For the text-containing cell, return its midpoint in [x, y] coordinate format. 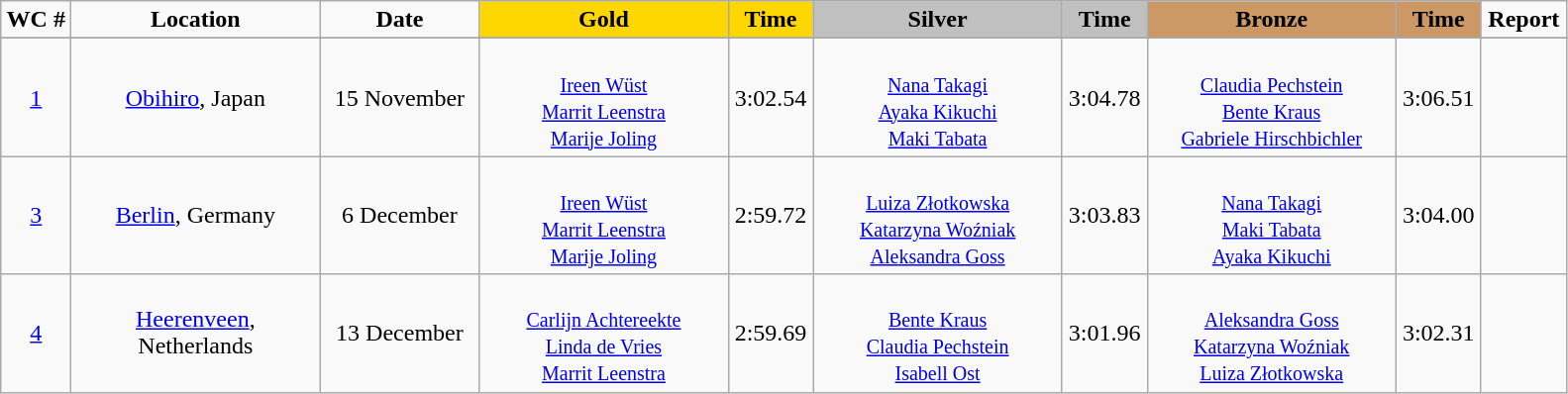
Claudia PechsteinBente KrausGabriele Hirschbichler [1272, 97]
Location [196, 20]
Bente KrausClaudia PechsteinIsabell Ost [937, 333]
3:04.78 [1104, 97]
13 December [400, 333]
4 [36, 333]
3:02.31 [1438, 333]
WC # [36, 20]
Nana TakagiAyaka KikuchiMaki Tabata [937, 97]
3:04.00 [1438, 216]
Report [1523, 20]
Bronze [1272, 20]
Gold [604, 20]
Berlin, Germany [196, 216]
2:59.69 [771, 333]
3:01.96 [1104, 333]
Heerenveen, Netherlands [196, 333]
Aleksandra GossKatarzyna WoźniakLuiza Złotkowska [1272, 333]
Nana TakagiMaki TabataAyaka Kikuchi [1272, 216]
Luiza ZłotkowskaKatarzyna WoźniakAleksandra Goss [937, 216]
2:59.72 [771, 216]
1 [36, 97]
3 [36, 216]
3:02.54 [771, 97]
15 November [400, 97]
3:03.83 [1104, 216]
3:06.51 [1438, 97]
6 December [400, 216]
Obihiro, Japan [196, 97]
Date [400, 20]
Silver [937, 20]
Carlijn AchtereekteLinda de VriesMarrit Leenstra [604, 333]
